Detect which cell encompasses the target text, then output its (X, Y) center coordinate. 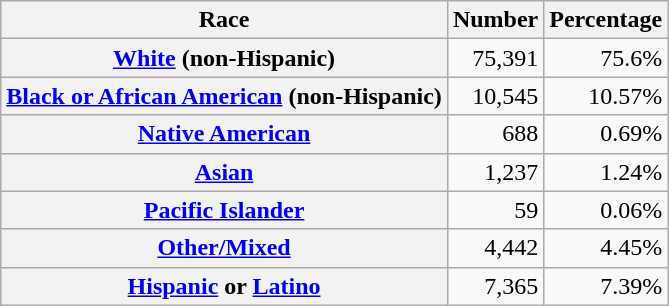
Hispanic or Latino (224, 286)
White (non-Hispanic) (224, 58)
Race (224, 20)
Native American (224, 134)
1,237 (495, 172)
Black or African American (non-Hispanic) (224, 96)
10,545 (495, 96)
Number (495, 20)
59 (495, 210)
75.6% (606, 58)
7.39% (606, 286)
Asian (224, 172)
0.69% (606, 134)
Percentage (606, 20)
4.45% (606, 248)
75,391 (495, 58)
Pacific Islander (224, 210)
4,442 (495, 248)
10.57% (606, 96)
688 (495, 134)
7,365 (495, 286)
1.24% (606, 172)
Other/Mixed (224, 248)
0.06% (606, 210)
